Scan for the cell matching the given text and deliver its (x, y) coordinate at center. 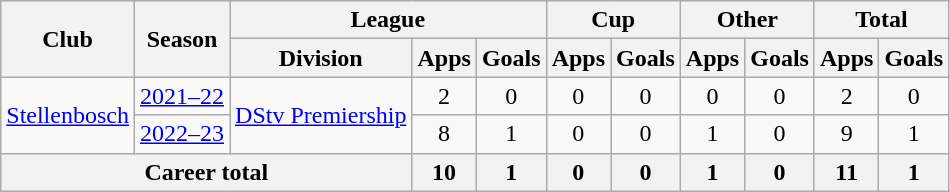
2022–23 (182, 134)
Career total (206, 172)
10 (444, 172)
Stellenbosch (68, 115)
Total (881, 20)
DStv Premiership (321, 115)
Cup (613, 20)
9 (846, 134)
League (388, 20)
2021–22 (182, 96)
Club (68, 39)
Other (747, 20)
11 (846, 172)
8 (444, 134)
Season (182, 39)
Division (321, 58)
